From the cell containing the given text, extract its center point as (x, y) coordinate. 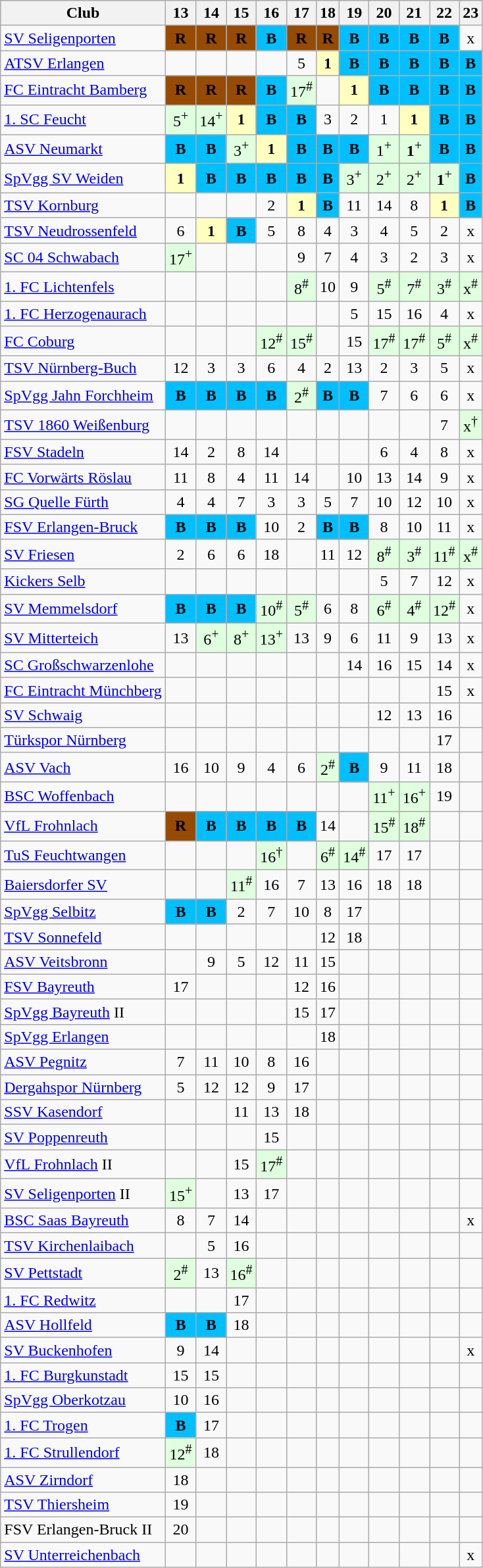
16+ (414, 797)
Club (83, 13)
ATSV Erlangen (83, 63)
SV Schwaig (83, 715)
SSV Kasendorf (83, 1112)
TSV Nürnberg-Buch (83, 368)
SpVgg Selbitz (83, 912)
TSV 1860 Weißenburg (83, 425)
FSV Erlangen-Bruck (83, 527)
ASV Hollfeld (83, 1325)
23 (471, 13)
ASV Pegnitz (83, 1062)
FSV Bayreuth (83, 987)
1. FC Redwitz (83, 1300)
14# (354, 855)
10# (271, 609)
8+ (241, 638)
1. FC Trogen (83, 1425)
ASV Vach (83, 767)
SpVgg Bayreuth II (83, 1012)
Türkspor Nürnberg (83, 740)
SpVgg Oberkotzau (83, 1400)
21 (414, 13)
4# (414, 609)
1. FC Burgkunstadt (83, 1375)
1. FC Lichtenfels (83, 287)
VfL Frohnlach (83, 826)
TSV Kornburg (83, 205)
14+ (211, 120)
ASV Neumarkt (83, 149)
TSV Sonnefeld (83, 937)
6+ (211, 638)
FC Eintracht Münchberg (83, 690)
VfL Frohnlach II (83, 1164)
Baiersdorfer SV (83, 885)
SV Seligenporten (83, 38)
SV Buckenhofen (83, 1350)
FC Coburg (83, 341)
SC Großschwarzenlohe (83, 665)
5+ (180, 120)
FSV Stadeln (83, 452)
1. FC Strullendorf (83, 1452)
SpVgg Jahn Forchheim (83, 396)
18# (414, 826)
1. SC Feucht (83, 120)
22 (445, 13)
SV Mitterteich (83, 638)
17+ (180, 258)
SG Quelle Fürth (83, 502)
TuS Feuchtwangen (83, 855)
FC Eintracht Bamberg (83, 91)
16† (271, 855)
SpVgg Erlangen (83, 1037)
FSV Erlangen-Bruck II (83, 1530)
SV Memmelsdorf (83, 609)
TSV Kirchenlaibach (83, 1246)
TSV Thiersheim (83, 1505)
13+ (271, 638)
BSC Woffenbach (83, 797)
ASV Zirndorf (83, 1480)
SV Unterreichenbach (83, 1555)
16# (241, 1273)
SV Poppenreuth (83, 1137)
SV Seligenporten II (83, 1193)
BSC Saas Bayreuth (83, 1221)
Dergahspor Nürnberg (83, 1087)
11+ (384, 797)
SV Pettstadt (83, 1273)
FC Vorwärts Röslau (83, 477)
15+ (180, 1193)
Kickers Selb (83, 581)
TSV Neudrossenfeld (83, 230)
7# (414, 287)
1. FC Herzogenaurach (83, 314)
SpVgg SV Weiden (83, 179)
ASV Veitsbronn (83, 962)
SV Friesen (83, 554)
x† (471, 425)
SC 04 Schwabach (83, 258)
